Output the (X, Y) coordinate of the center of the cell containing the given text.  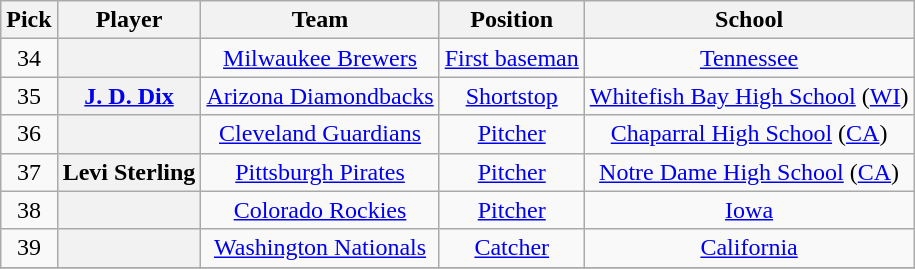
34 (29, 58)
36 (29, 134)
Cleveland Guardians (320, 134)
38 (29, 210)
First baseman (512, 58)
Pick (29, 20)
J. D. Dix (129, 96)
39 (29, 248)
School (749, 20)
Catcher (512, 248)
35 (29, 96)
Position (512, 20)
Notre Dame High School (CA) (749, 172)
37 (29, 172)
Iowa (749, 210)
Whitefish Bay High School (WI) (749, 96)
California (749, 248)
Pittsburgh Pirates (320, 172)
Player (129, 20)
Milwaukee Brewers (320, 58)
Levi Sterling (129, 172)
Tennessee (749, 58)
Shortstop (512, 96)
Washington Nationals (320, 248)
Team (320, 20)
Colorado Rockies (320, 210)
Arizona Diamondbacks (320, 96)
Chaparral High School (CA) (749, 134)
